Return the [X, Y] coordinate for the center point of the cell that contains the specified text.  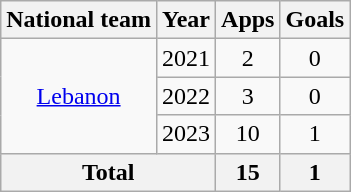
2023 [186, 134]
Apps [248, 20]
Lebanon [79, 96]
2021 [186, 58]
3 [248, 96]
2022 [186, 96]
Total [108, 172]
2 [248, 58]
Year [186, 20]
National team [79, 20]
10 [248, 134]
Goals [315, 20]
15 [248, 172]
